Identify which cell holds the provided text, then report its (x, y) central coordinate. 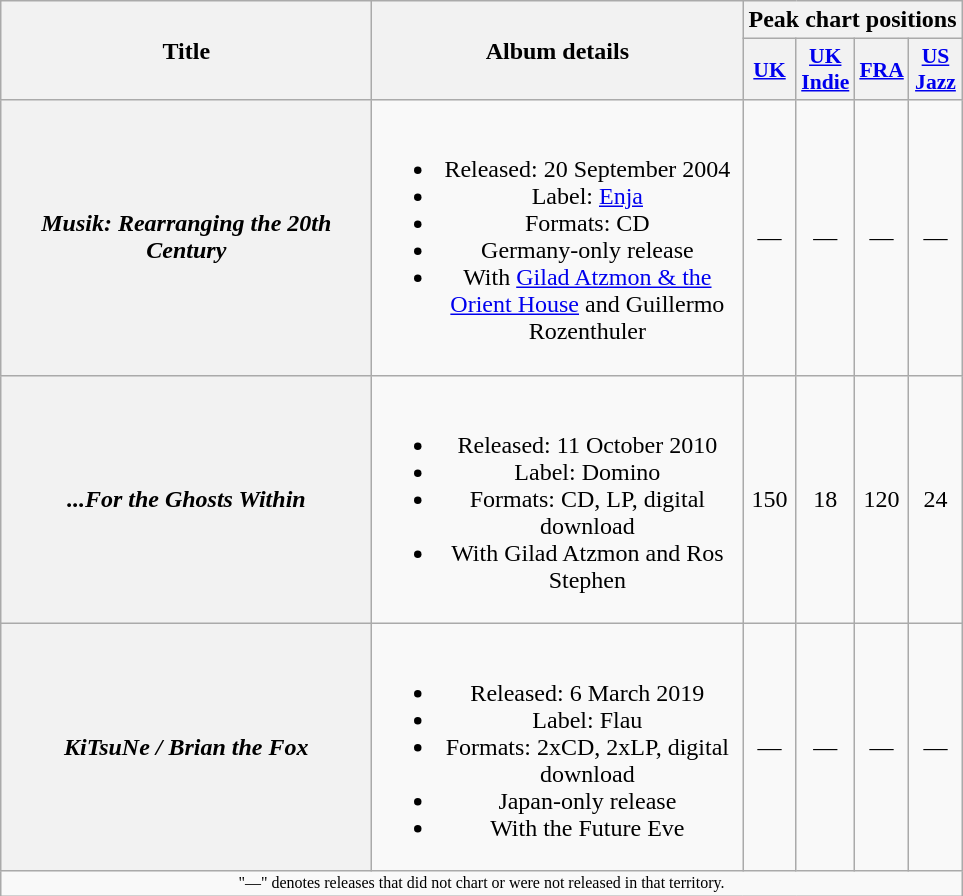
18 (825, 499)
Title (186, 50)
UK (770, 70)
...For the Ghosts Within (186, 499)
Album details (558, 50)
"—" denotes releases that did not chart or were not released in that territory. (482, 883)
KiTsuNe / Brian the Fox (186, 747)
FRA (881, 70)
US Jazz (936, 70)
Released: 20 September 2004Label: EnjaFormats: CDGermany-only releaseWith Gilad Atzmon & the Orient House and Guillermo Rozenthuler (558, 238)
Peak chart positions (852, 20)
Released: 11 October 2010Label: DominoFormats: CD, LP, digital downloadWith Gilad Atzmon and Ros Stephen (558, 499)
24 (936, 499)
UK Indie (825, 70)
Musik: Rearranging the 20th Century (186, 238)
Released: 6 March 2019Label: FlauFormats: 2xCD, 2xLP, digital downloadJapan-only releaseWith the Future Eve (558, 747)
150 (770, 499)
120 (881, 499)
